Provide the (X, Y) coordinate of the cell's center where the given text is located.  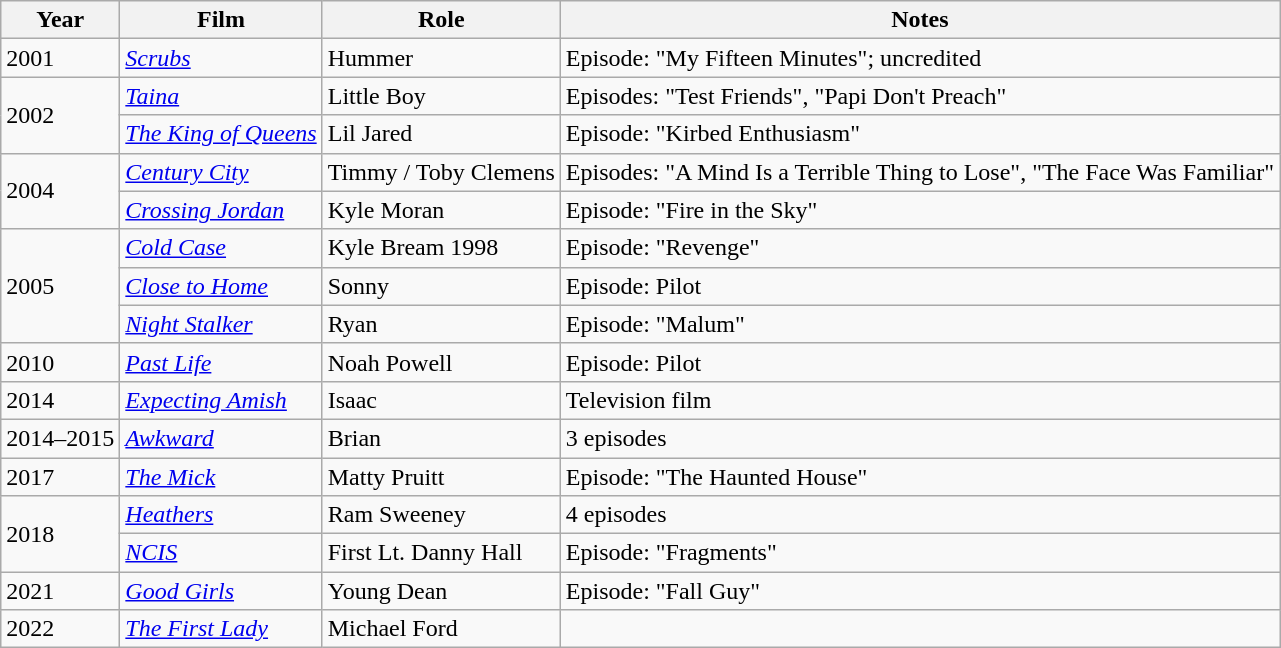
Good Girls (221, 591)
Notes (920, 20)
Taina (221, 96)
Episode: "Fragments" (920, 553)
Little Boy (441, 96)
Heathers (221, 515)
Ram Sweeney (441, 515)
Isaac (441, 400)
2001 (60, 58)
Episode: "Fall Guy" (920, 591)
2021 (60, 591)
Young Dean (441, 591)
Matty Pruitt (441, 477)
Expecting Amish (221, 400)
NCIS (221, 553)
Episode: "Revenge" (920, 248)
The Mick (221, 477)
Lil Jared (441, 134)
The First Lady (221, 629)
2022 (60, 629)
Episode: "Kirbed Enthusiasm" (920, 134)
Kyle Moran (441, 210)
Night Stalker (221, 324)
2018 (60, 534)
Michael Ford (441, 629)
Role (441, 20)
Episode: "Malum" (920, 324)
2004 (60, 191)
Noah Powell (441, 362)
2014 (60, 400)
Close to Home (221, 286)
Sonny (441, 286)
Episode: "Fire in the Sky" (920, 210)
Ryan (441, 324)
Timmy / Toby Clemens (441, 172)
Crossing Jordan (221, 210)
Film (221, 20)
Cold Case (221, 248)
Episodes: "A Mind Is a Terrible Thing to Lose", "The Face Was Familiar" (920, 172)
Episode: "The Haunted House" (920, 477)
Scrubs (221, 58)
Awkward (221, 438)
2014–2015 (60, 438)
2017 (60, 477)
First Lt. Danny Hall (441, 553)
The King of Queens (221, 134)
Brian (441, 438)
3 episodes (920, 438)
Episode: "My Fifteen Minutes"; uncredited (920, 58)
Past Life (221, 362)
Year (60, 20)
Television film (920, 400)
4 episodes (920, 515)
Episodes: "Test Friends", "Papi Don't Preach" (920, 96)
2002 (60, 115)
Hummer (441, 58)
2010 (60, 362)
Kyle Bream 1998 (441, 248)
2005 (60, 286)
Century City (221, 172)
